Return the (X, Y) coordinate for the center point of the cell that contains the specified text.  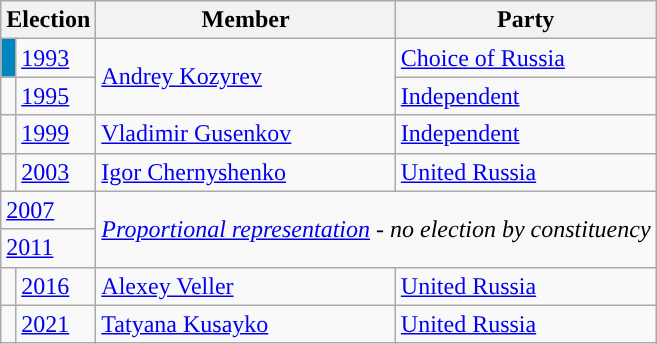
1999 (56, 134)
1995 (56, 96)
Proportional representation - no election by constituency (376, 229)
Alexey Veller (246, 286)
Tatyana Kusayko (246, 324)
Party (526, 20)
Vladimir Gusenkov (246, 134)
1993 (56, 58)
Igor Chernyshenko (246, 172)
Choice of Russia (526, 58)
2011 (48, 248)
Member (246, 20)
2007 (48, 210)
2003 (56, 172)
2021 (56, 324)
Andrey Kozyrev (246, 77)
2016 (56, 286)
Election (48, 20)
